Scan for the cell matching the given text and deliver its (X, Y) coordinate at center. 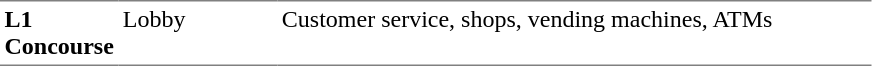
Customer service, shops, vending machines, ATMs (574, 33)
Lobby (198, 33)
L1Concourse (59, 33)
